Detect which cell encompasses the target text, then output its [x, y] center coordinate. 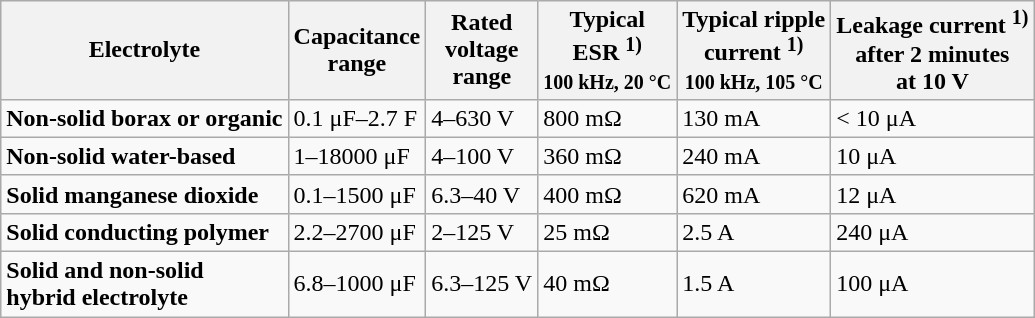
Typical ripple current 1)100 kHz, 105 °C [754, 50]
100 μA [932, 284]
620 mA [754, 194]
1.5 A [754, 284]
2.5 A [754, 232]
Capacitancerange [357, 50]
Solid manganese dioxide [144, 194]
Typical ESR 1)100 kHz, 20 °C [608, 50]
0.1–1500 μF [357, 194]
Leakage current 1)after 2 minutesat 10 V [932, 50]
12 μA [932, 194]
2–125 V [482, 232]
Electrolyte [144, 50]
6.3–125 V [482, 284]
Solid conducting polymer [144, 232]
6.8–1000 μF [357, 284]
130 mA [754, 118]
Non-solid borax or organic [144, 118]
4–100 V [482, 156]
800 mΩ [608, 118]
360 mΩ [608, 156]
10 μA [932, 156]
Solid and non-solidhybrid electrolyte [144, 284]
2.2–2700 μF [357, 232]
40 mΩ [608, 284]
4–630 V [482, 118]
1–18000 μF [357, 156]
400 mΩ [608, 194]
6.3–40 V [482, 194]
< 10 μA [932, 118]
240 μA [932, 232]
25 mΩ [608, 232]
240 mA [754, 156]
Non-solid water-based [144, 156]
Ratedvoltagerange [482, 50]
0.1 μF–2.7 F [357, 118]
